Provide the [X, Y] coordinate of the cell's center where the given text is located.  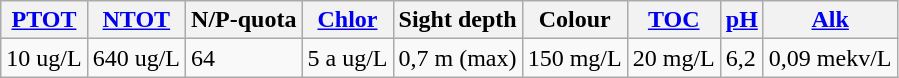
N/P-quota [244, 20]
Colour [574, 20]
PTOT [44, 20]
Sight depth [458, 20]
pH [742, 20]
Alk [830, 20]
20 mg/L [674, 58]
6,2 [742, 58]
64 [244, 58]
0,09 mekv/L [830, 58]
Chlor [348, 20]
5 a ug/L [348, 58]
0,7 m (max) [458, 58]
TOC [674, 20]
640 ug/L [136, 58]
NTOT [136, 20]
150 mg/L [574, 58]
10 ug/L [44, 58]
